Output the [x, y] coordinate of the center of the cell containing the given text.  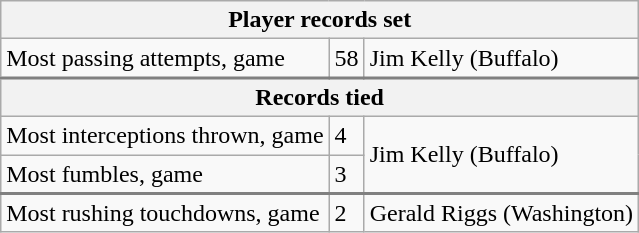
3 [346, 174]
Most fumbles, game [165, 174]
Player records set [320, 20]
2 [346, 212]
Most rushing touchdowns, game [165, 212]
Records tied [320, 98]
Most interceptions thrown, game [165, 135]
4 [346, 135]
58 [346, 58]
Gerald Riggs (Washington) [501, 212]
Most passing attempts, game [165, 58]
